Capture the cell that displays the provided text and extract its (x, y) central coordinate. 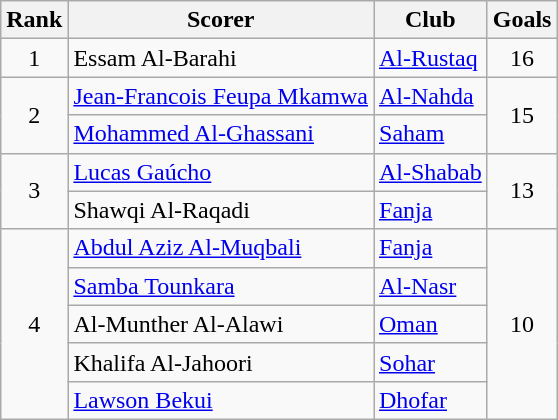
Mohammed Al-Ghassani (221, 134)
Lucas Gaúcho (221, 172)
Jean-Francois Feupa Mkamwa (221, 96)
Al-Rustaq (431, 58)
3 (34, 191)
Al-Munther Al-Alawi (221, 324)
Al-Nasr (431, 286)
Scorer (221, 20)
Rank (34, 20)
Saham (431, 134)
Club (431, 20)
13 (522, 191)
Al-Shabab (431, 172)
16 (522, 58)
Abdul Aziz Al-Muqbali (221, 248)
Khalifa Al-Jahoori (221, 362)
4 (34, 324)
Sohar (431, 362)
1 (34, 58)
Shawqi Al-Raqadi (221, 210)
Essam Al-Barahi (221, 58)
Al-Nahda (431, 96)
2 (34, 115)
15 (522, 115)
10 (522, 324)
Samba Tounkara (221, 286)
Lawson Bekui (221, 400)
Goals (522, 20)
Dhofar (431, 400)
Oman (431, 324)
